Detect which cell encompasses the target text, then output its [X, Y] center coordinate. 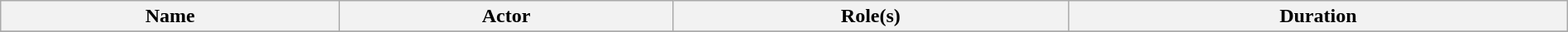
Actor [506, 16]
Duration [1318, 16]
Name [170, 16]
Role(s) [870, 16]
